Capture the cell that displays the provided text and extract its [x, y] central coordinate. 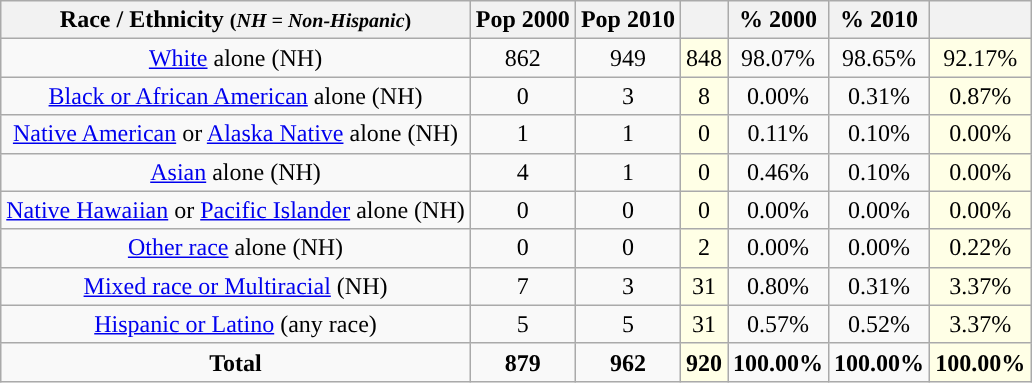
8 [704, 96]
0.52% [880, 324]
0.46% [778, 172]
879 [522, 362]
Race / Ethnicity (NH = Non-Hispanic) [236, 20]
Native Hawaiian or Pacific Islander alone (NH) [236, 210]
Other race alone (NH) [236, 248]
Native American or Alaska Native alone (NH) [236, 134]
92.17% [980, 58]
862 [522, 58]
7 [522, 286]
0.80% [778, 286]
2 [704, 248]
Pop 2000 [522, 20]
Asian alone (NH) [236, 172]
98.65% [880, 58]
Total [236, 362]
98.07% [778, 58]
Mixed race or Multiracial (NH) [236, 286]
0.22% [980, 248]
White alone (NH) [236, 58]
0.57% [778, 324]
Pop 2010 [628, 20]
Hispanic or Latino (any race) [236, 324]
0.87% [980, 96]
% 2000 [778, 20]
848 [704, 58]
% 2010 [880, 20]
4 [522, 172]
949 [628, 58]
962 [628, 362]
920 [704, 362]
Black or African American alone (NH) [236, 96]
0.11% [778, 134]
